Capture the cell that displays the provided text and extract its [X, Y] central coordinate. 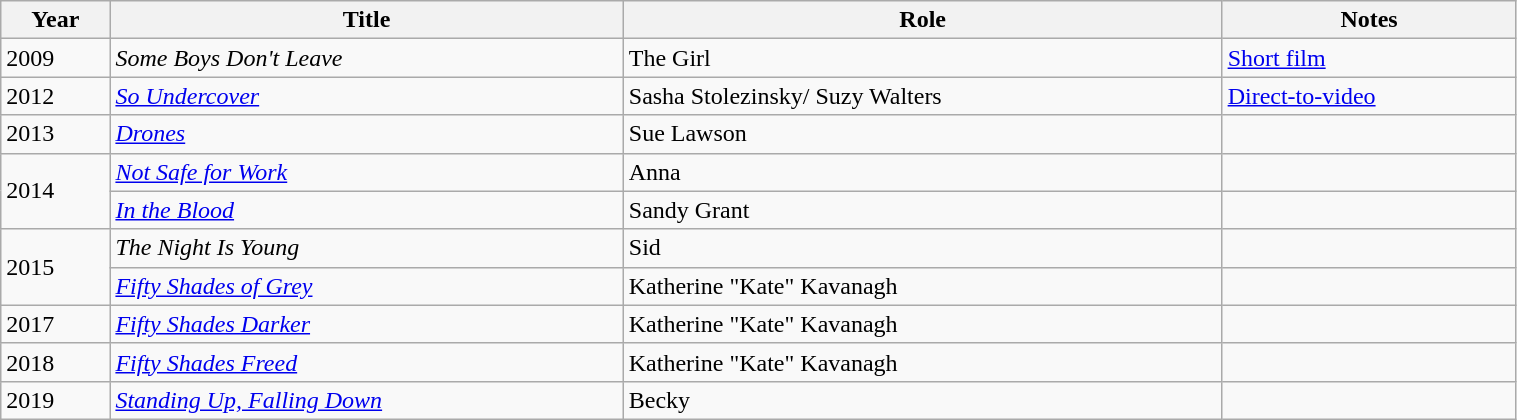
Anna [922, 172]
2019 [56, 400]
The Night Is Young [366, 248]
2012 [56, 96]
2013 [56, 134]
Not Safe for Work [366, 172]
The Girl [922, 58]
So Undercover [366, 96]
Year [56, 20]
2014 [56, 191]
Sue Lawson [922, 134]
2009 [56, 58]
Direct-to-video [1369, 96]
In the Blood [366, 210]
Notes [1369, 20]
Sandy Grant [922, 210]
Sasha Stolezinsky/ Suzy Walters [922, 96]
2015 [56, 267]
Standing Up, Falling Down [366, 400]
Sid [922, 248]
Drones [366, 134]
2018 [56, 362]
2017 [56, 324]
Fifty Shades of Grey [366, 286]
Fifty Shades Freed [366, 362]
Becky [922, 400]
Short film [1369, 58]
Fifty Shades Darker [366, 324]
Role [922, 20]
Title [366, 20]
Some Boys Don't Leave [366, 58]
